Capture the cell that displays the provided text and extract its [x, y] central coordinate. 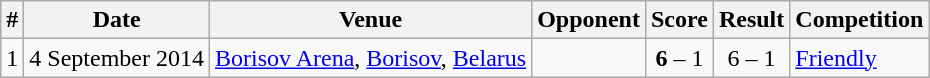
1 [12, 58]
Opponent [589, 20]
Friendly [860, 58]
Result [751, 20]
4 September 2014 [117, 58]
Competition [860, 20]
Borisov Arena, Borisov, Belarus [371, 58]
# [12, 20]
Venue [371, 20]
Score [679, 20]
Date [117, 20]
